Determine the [x, y] coordinate at the center of the cell enclosing the given text.  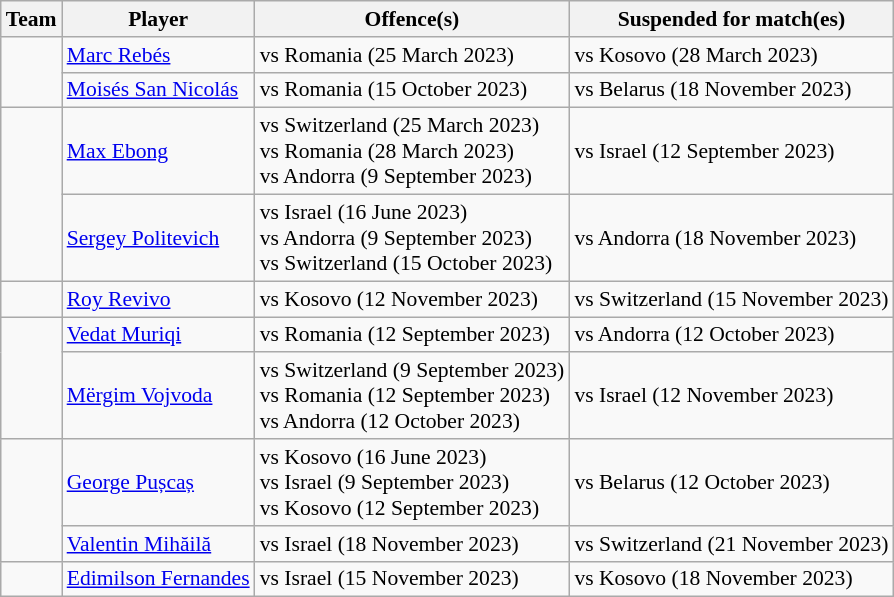
vs Kosovo (18 November 2023) [731, 579]
vs Israel (18 November 2023) [412, 544]
vs Switzerland (25 March 2023) vs Romania (28 March 2023) vs Andorra (9 September 2023) [412, 152]
Team [32, 19]
Vedat Muriqi [158, 335]
Edimilson Fernandes [158, 579]
vs Kosovo (16 June 2023) vs Israel (9 September 2023) vs Kosovo (12 September 2023) [412, 482]
Valentin Mihăilă [158, 544]
vs Romania (12 September 2023) [412, 335]
vs Belarus (18 November 2023) [731, 90]
vs Andorra (18 November 2023) [731, 238]
vs Israel (12 November 2023) [731, 396]
vs Belarus (12 October 2023) [731, 482]
vs Switzerland (15 November 2023) [731, 299]
Roy Revivo [158, 299]
Suspended for match(es) [731, 19]
Moisés San Nicolás [158, 90]
Max Ebong [158, 152]
vs Romania (15 October 2023) [412, 90]
vs Switzerland (9 September 2023) vs Romania (12 September 2023) vs Andorra (12 October 2023) [412, 396]
Offence(s) [412, 19]
Player [158, 19]
Sergey Politevich [158, 238]
vs Romania (25 March 2023) [412, 55]
vs Israel (16 June 2023) vs Andorra (9 September 2023) vs Switzerland (15 October 2023) [412, 238]
vs Kosovo (28 March 2023) [731, 55]
vs Andorra (12 October 2023) [731, 335]
vs Israel (12 September 2023) [731, 152]
George Pușcaș [158, 482]
vs Switzerland (21 November 2023) [731, 544]
Mërgim Vojvoda [158, 396]
vs Kosovo (12 November 2023) [412, 299]
Marc Rebés [158, 55]
vs Israel (15 November 2023) [412, 579]
